Capture the cell that displays the provided text and extract its [x, y] central coordinate. 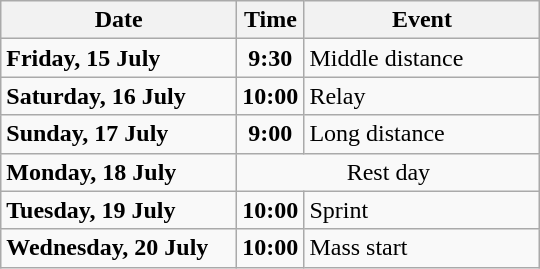
Saturday, 16 July [119, 96]
Rest day [388, 172]
Sunday, 17 July [119, 134]
Relay [422, 96]
Middle distance [422, 58]
Time [270, 20]
Event [422, 20]
Mass start [422, 248]
Monday, 18 July [119, 172]
Tuesday, 19 July [119, 210]
Friday, 15 July [119, 58]
Sprint [422, 210]
Date [119, 20]
9:00 [270, 134]
Wednesday, 20 July [119, 248]
Long distance [422, 134]
9:30 [270, 58]
